Scan for the cell matching the given text and deliver its (X, Y) coordinate at center. 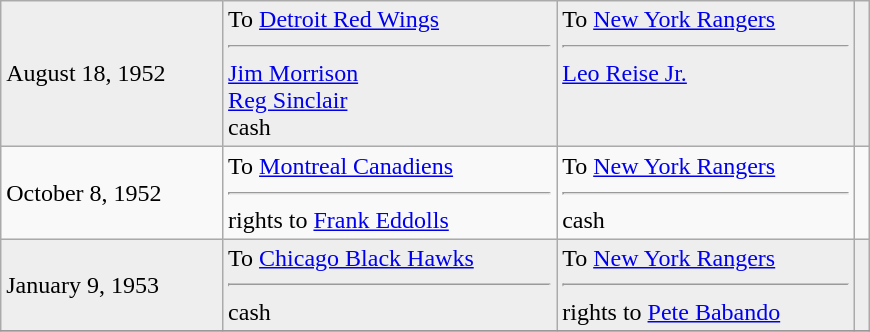
To Montreal Canadiensrights to Frank Eddolls (390, 193)
To New York Rangersrights to Pete Babando (706, 285)
October 8, 1952 (112, 193)
August 18, 1952 (112, 74)
To New York RangersLeo Reise Jr. (706, 74)
January 9, 1953 (112, 285)
To Detroit Red WingsJim MorrisonReg Sinclaircash (390, 74)
To New York Rangerscash (706, 193)
To Chicago Black Hawkscash (390, 285)
